Search for the cell housing the specified text and yield its [x, y] center coordinate. 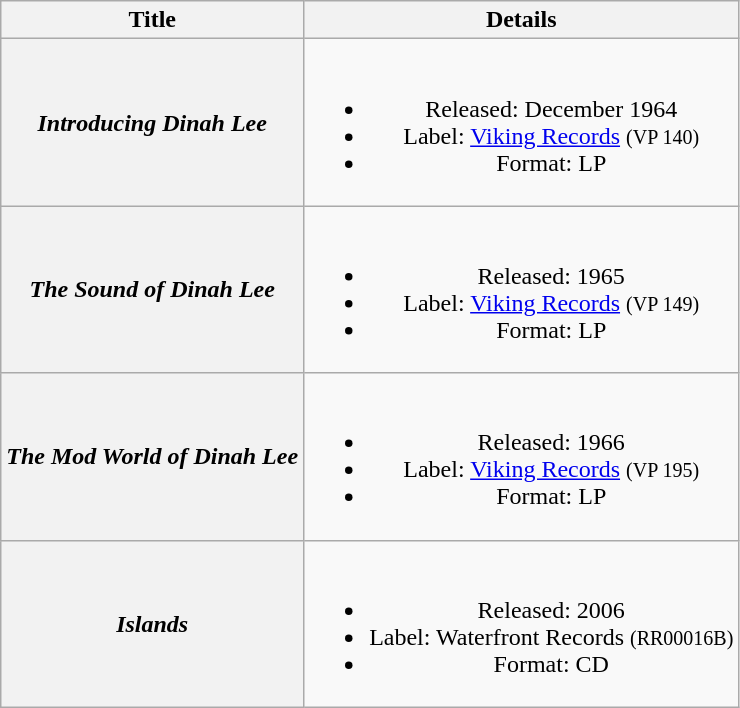
Islands [152, 624]
The Sound of Dinah Lee [152, 290]
Released: 2006Label: Waterfront Records (RR00016B)Format: CD [522, 624]
Released: 1965Label: Viking Records (VP 149)Format: LP [522, 290]
The Mod World of Dinah Lee [152, 456]
Title [152, 20]
Introducing Dinah Lee [152, 122]
Released: 1966Label: Viking Records (VP 195)Format: LP [522, 456]
Released: December 1964Label: Viking Records (VP 140)Format: LP [522, 122]
Details [522, 20]
